Identify which cell holds the provided text, then report its (X, Y) central coordinate. 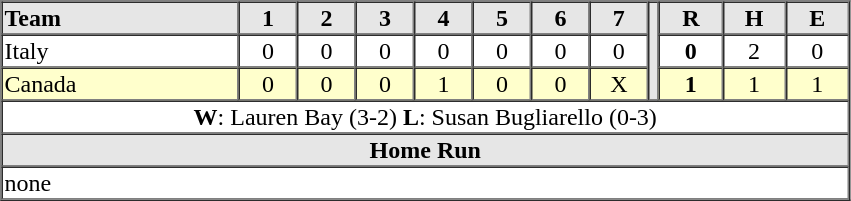
7 (619, 18)
W: Lauren Bay (3-2) L: Susan Bugliarello (0-3) (426, 116)
6 (560, 18)
Italy (120, 50)
Canada (120, 84)
X (619, 84)
5 (502, 18)
Team (120, 18)
3 (385, 18)
Home Run (426, 150)
R (690, 18)
H (754, 18)
none (426, 182)
4 (443, 18)
E (818, 18)
